Detect which cell encompasses the target text, then output its (x, y) center coordinate. 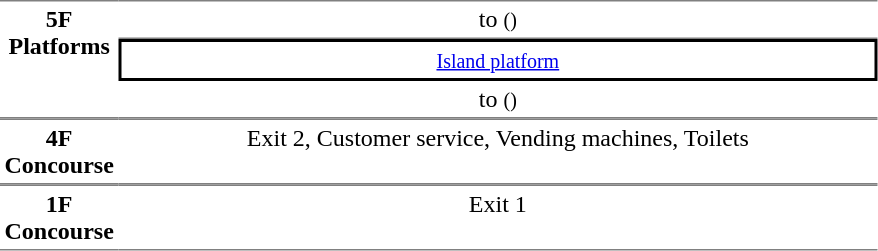
Exit 2, Customer service, Vending machines, Toilets (498, 151)
5FPlatforms (59, 59)
Exit 1 (498, 217)
Island platform (498, 60)
4FConcourse (59, 151)
1FConcourse (59, 217)
